Pinpoint the cell where the given text exists, returning its [X, Y] midpoint coordinate. 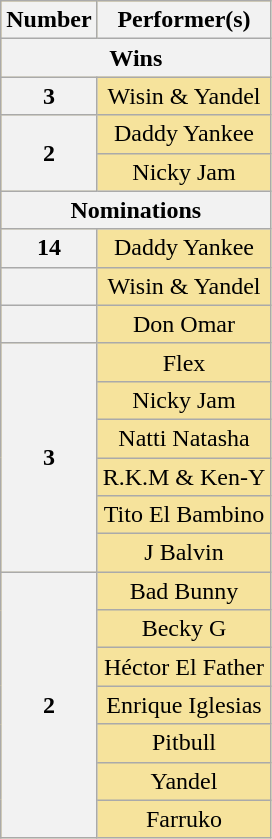
14 [49, 248]
Bad Bunny [184, 591]
Farruko [184, 819]
Performer(s) [184, 20]
Pitbull [184, 743]
Don Omar [184, 324]
R.K.M & Ken-Y [184, 477]
Becky G [184, 629]
Héctor El Father [184, 667]
Flex [184, 362]
Nominations [136, 210]
Tito El Bambino [184, 515]
Natti Natasha [184, 438]
Wins [136, 58]
Enrique Iglesias [184, 705]
Number [49, 20]
Yandel [184, 781]
J Balvin [184, 553]
